Provide the (x, y) coordinate of the cell's center where the given text is located.  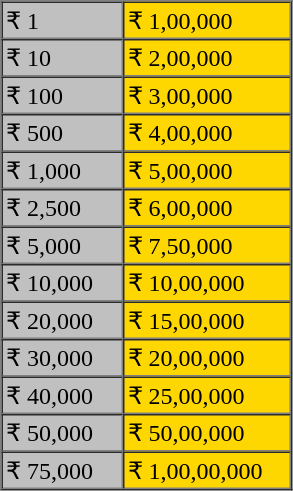
₹ 5,00,000 (207, 171)
₹ 1 (63, 21)
₹ 10,000 (63, 283)
₹ 4,00,000 (207, 133)
₹ 1,00,00,000 (207, 471)
₹ 20,000 (63, 321)
₹ 15,00,000 (207, 321)
₹ 10,00,000 (207, 283)
₹ 500 (63, 133)
₹ 20,00,000 (207, 358)
₹ 75,000 (63, 471)
₹ 7,50,000 (207, 245)
₹ 5,000 (63, 245)
₹ 10 (63, 58)
₹ 50,00,000 (207, 433)
₹ 40,000 (63, 395)
₹ 50,000 (63, 433)
₹ 6,00,000 (207, 208)
₹ 30,000 (63, 358)
₹ 25,00,000 (207, 395)
₹ 1,000 (63, 171)
₹ 100 (63, 95)
₹ 3,00,000 (207, 95)
₹ 2,500 (63, 208)
₹ 1,00,000 (207, 21)
₹ 2,00,000 (207, 58)
